Extract the [x, y] coordinate from the center of the cell holding the provided text.  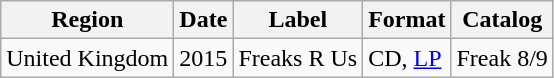
Freaks R Us [298, 58]
CD, LP [407, 58]
Label [298, 20]
Format [407, 20]
United Kingdom [88, 58]
Region [88, 20]
Freak 8/9 [502, 58]
Catalog [502, 20]
Date [204, 20]
2015 [204, 58]
